Extract the (x, y) coordinate from the center of the cell holding the provided text.  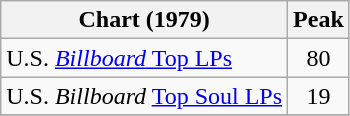
Peak (319, 20)
Chart (1979) (144, 20)
19 (319, 96)
U.S. Billboard Top Soul LPs (144, 96)
U.S. Billboard Top LPs (144, 58)
80 (319, 58)
